Extract the (x, y) coordinate from the center of the cell holding the provided text.  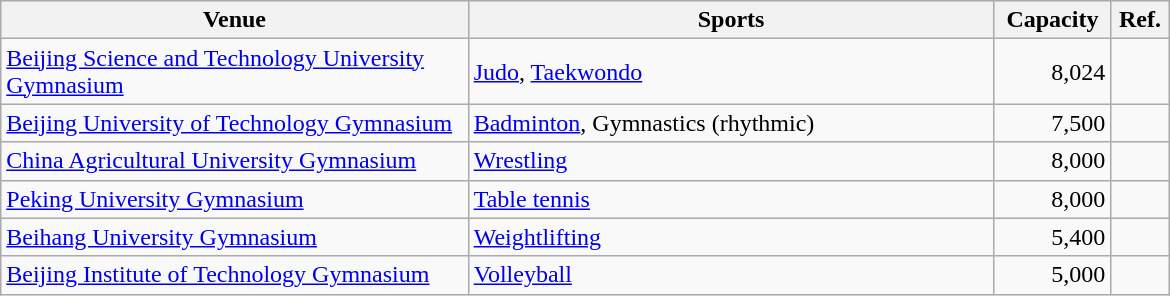
7,500 (1052, 123)
Beihang University Gymnasium (234, 237)
Wrestling (731, 161)
Beijing Institute of Technology Gymnasium (234, 275)
Judo, Taekwondo (731, 72)
Table tennis (731, 199)
5,400 (1052, 237)
Beijing Science and Technology University Gymnasium (234, 72)
Venue (234, 20)
Beijing University of Technology Gymnasium (234, 123)
Ref. (1140, 20)
5,000 (1052, 275)
Peking University Gymnasium (234, 199)
8,024 (1052, 72)
Weightlifting (731, 237)
Sports (731, 20)
Volleyball (731, 275)
Capacity (1052, 20)
China Agricultural University Gymnasium (234, 161)
Badminton, Gymnastics (rhythmic) (731, 123)
